Detect which cell encompasses the target text, then output its [x, y] center coordinate. 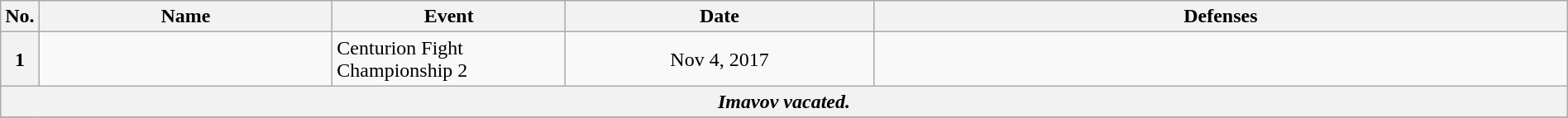
Imavov vacated. [784, 101]
Name [185, 17]
No. [20, 17]
Event [449, 17]
Nov 4, 2017 [719, 59]
Centurion Fight Championship 2 [449, 59]
Defenses [1221, 17]
Date [719, 17]
1 [20, 59]
